For the text-containing cell, return its midpoint in (x, y) coordinate format. 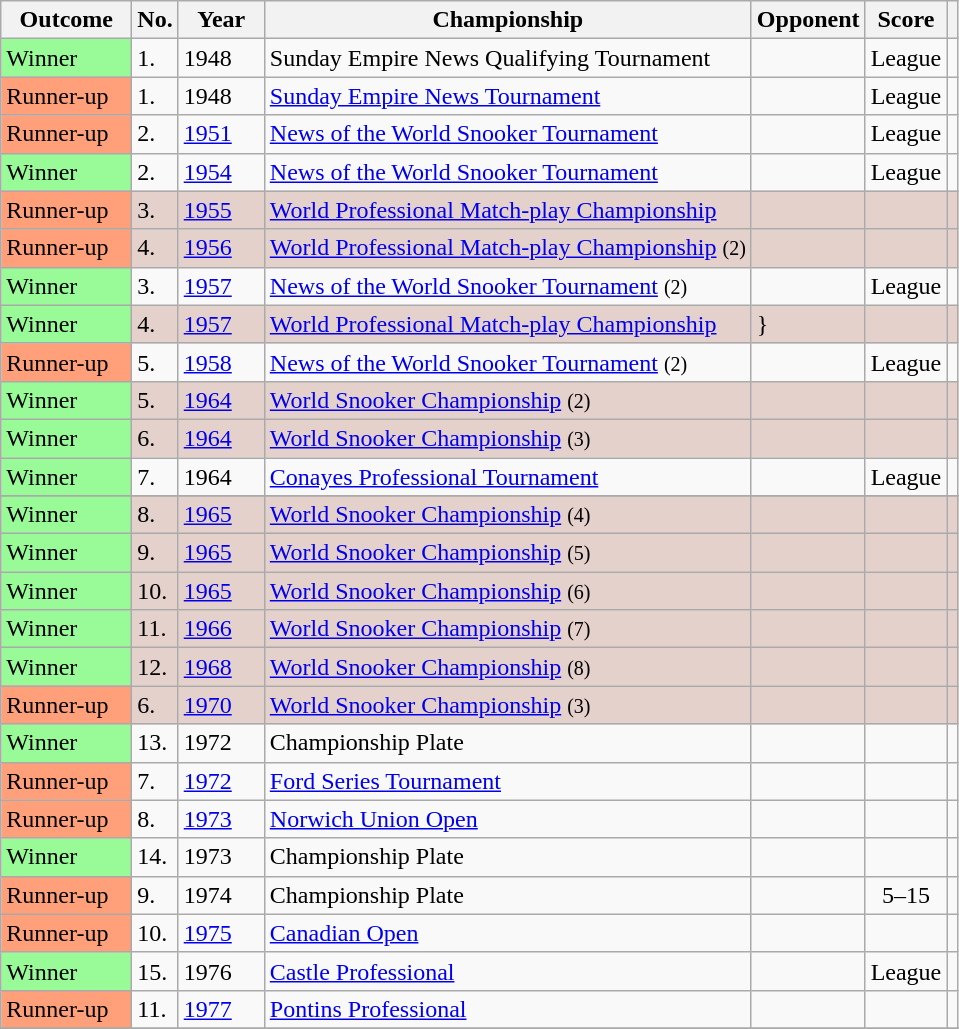
World Snooker Championship (6) (508, 591)
World Professional Match-play Championship (2) (508, 248)
World Snooker Championship (4) (508, 515)
Canadian Open (508, 933)
Ford Series Tournament (508, 781)
1974 (221, 895)
1968 (221, 667)
World Snooker Championship (5) (508, 553)
World Snooker Championship (7) (508, 629)
1956 (221, 248)
Score (906, 20)
1954 (221, 172)
1977 (221, 1009)
1970 (221, 705)
World Snooker Championship (8) (508, 667)
13. (155, 743)
1966 (221, 629)
Championship (508, 20)
1955 (221, 210)
Opponent (808, 20)
World Snooker Championship (2) (508, 400)
Year (221, 20)
15. (155, 971)
Pontins Professional (508, 1009)
Conayes Professional Tournament (508, 477)
Castle Professional (508, 971)
1976 (221, 971)
14. (155, 857)
1975 (221, 933)
Outcome (66, 20)
} (808, 324)
1951 (221, 134)
5–15 (906, 895)
No. (155, 20)
1958 (221, 362)
Norwich Union Open (508, 819)
Sunday Empire News Qualifying Tournament (508, 58)
12. (155, 667)
Sunday Empire News Tournament (508, 96)
